Output the [x, y] coordinate of the center of the cell containing the given text.  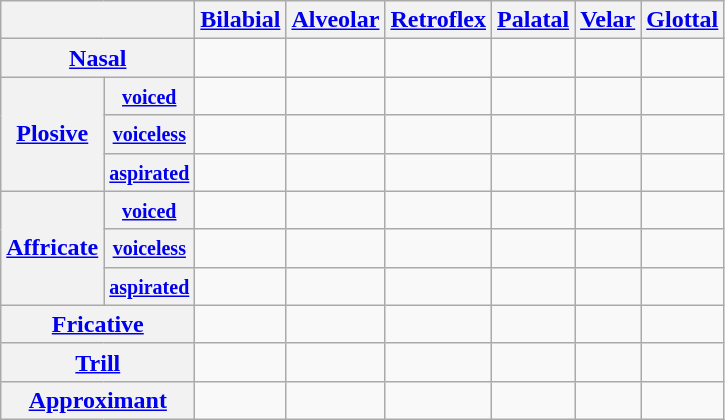
Alveolar [336, 20]
Approximant [98, 400]
Trill [98, 362]
Bilabial [240, 20]
Nasal [98, 58]
Glottal [682, 20]
Retroflex [438, 20]
Plosive [52, 134]
Velar [608, 20]
Affricate [52, 248]
Palatal [534, 20]
Fricative [98, 324]
